Locate the cell with the specified text and output its (x, y) center coordinate. 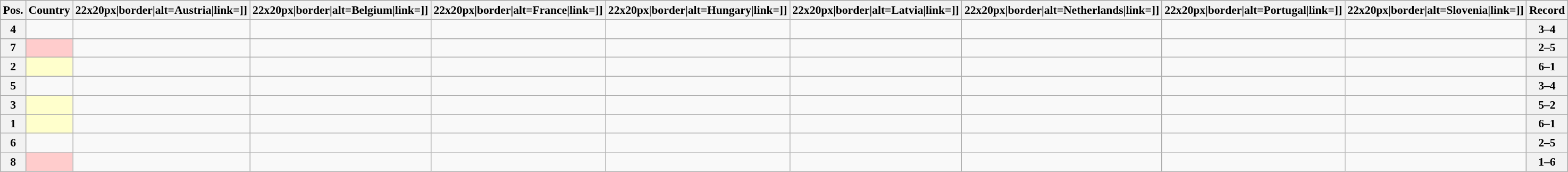
22x20px|border|alt=Hungary|link=]] (698, 10)
1 (13, 124)
Record (1547, 10)
22x20px|border|alt=Austria|link=]] (162, 10)
5 (13, 86)
6 (13, 143)
2 (13, 67)
7 (13, 48)
22x20px|border|alt=Latvia|link=]] (876, 10)
8 (13, 162)
22x20px|border|alt=Netherlands|link=]] (1062, 10)
22x20px|border|alt=France|link=]] (518, 10)
Country (49, 10)
22x20px|border|alt=Slovenia|link=]] (1436, 10)
1–6 (1547, 162)
22x20px|border|alt=Portugal|link=]] (1253, 10)
4 (13, 29)
22x20px|border|alt=Belgium|link=]] (340, 10)
5–2 (1547, 105)
Pos. (13, 10)
3 (13, 105)
